Pinpoint the cell where the given text exists, returning its (X, Y) midpoint coordinate. 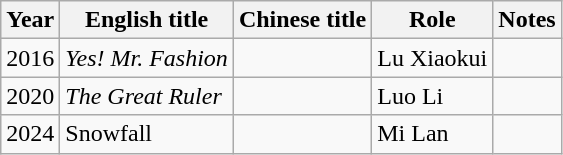
Luo Li (432, 96)
Role (432, 20)
The Great Ruler (147, 96)
Snowfall (147, 134)
Chinese title (302, 20)
Yes! Mr. Fashion (147, 58)
2016 (30, 58)
Year (30, 20)
Lu Xiaokui (432, 58)
2024 (30, 134)
2020 (30, 96)
Notes (527, 20)
English title (147, 20)
Mi Lan (432, 134)
